For the text-containing cell, return its midpoint in (X, Y) coordinate format. 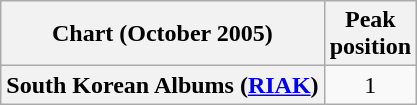
Chart (October 2005) (162, 34)
Peakposition (370, 34)
1 (370, 85)
South Korean Albums (RIAK) (162, 85)
